Locate the cell with the specified text and output its [X, Y] center coordinate. 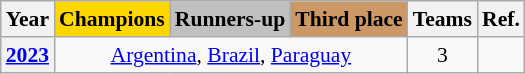
Ref. [501, 19]
Runners-up [230, 19]
Third place [348, 19]
Year [28, 19]
2023 [28, 55]
3 [442, 55]
Champions [112, 19]
Teams [442, 19]
Argentina, Brazil, Paraguay [231, 55]
